Scan for the cell matching the given text and deliver its [X, Y] coordinate at center. 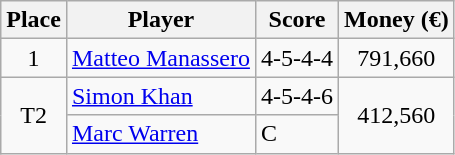
412,560 [397, 115]
4-5-4-4 [296, 58]
4-5-4-6 [296, 96]
Score [296, 20]
T2 [34, 115]
Player [160, 20]
C [296, 134]
Place [34, 20]
Money (€) [397, 20]
Simon Khan [160, 96]
Marc Warren [160, 134]
791,660 [397, 58]
Matteo Manassero [160, 58]
1 [34, 58]
